Identify which cell holds the provided text, then report its (x, y) central coordinate. 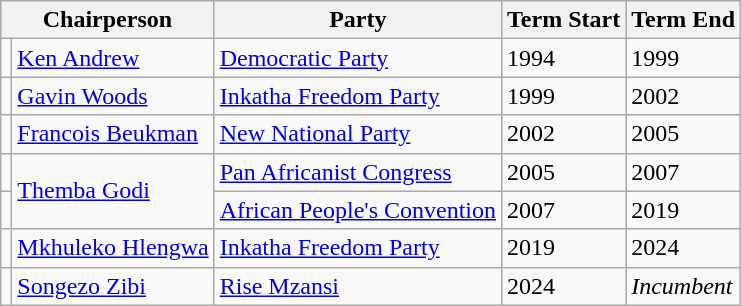
Term Start (564, 20)
Songezo Zibi (113, 286)
Incumbent (684, 286)
Democratic Party (358, 58)
Term End (684, 20)
Pan Africanist Congress (358, 172)
Rise Mzansi (358, 286)
New National Party (358, 134)
Mkhuleko Hlengwa (113, 248)
African People's Convention (358, 210)
Party (358, 20)
Gavin Woods (113, 96)
Ken Andrew (113, 58)
1994 (564, 58)
Francois Beukman (113, 134)
Themba Godi (113, 191)
Chairperson (108, 20)
